Determine the (X, Y) coordinate at the center of the cell enclosing the given text.  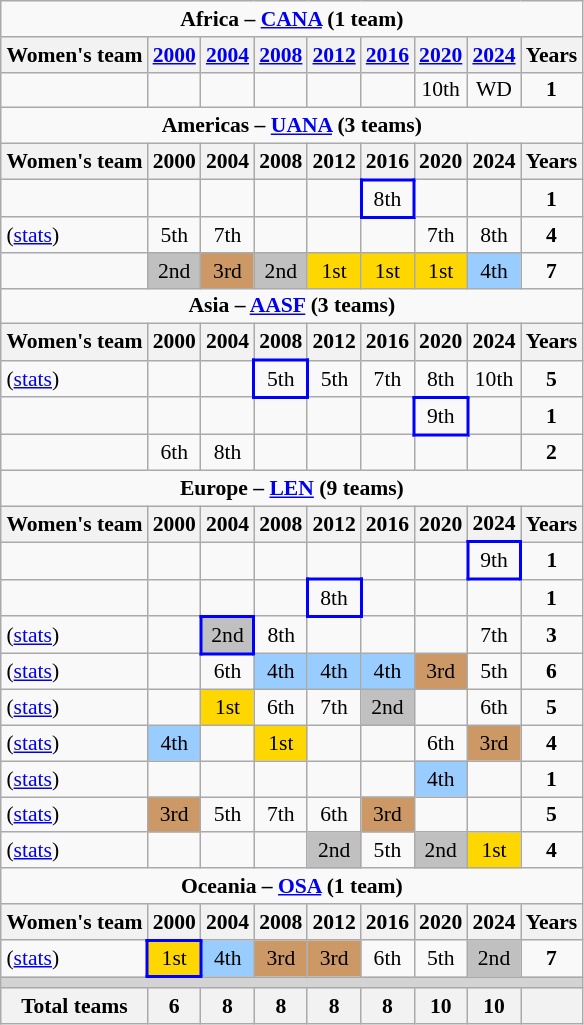
3 (552, 636)
Asia – AASF (3 teams) (292, 306)
Africa – CANA (1 team) (292, 19)
Oceania – OSA (1 team) (292, 886)
2 (552, 453)
Europe – LEN (9 teams) (292, 488)
Total teams (74, 1006)
WD (494, 90)
Americas – UANA (3 teams) (292, 126)
